Scan for the cell matching the given text and deliver its (X, Y) coordinate at center. 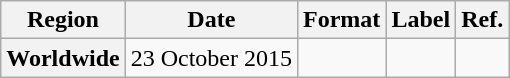
23 October 2015 (211, 58)
Worldwide (63, 58)
Format (342, 20)
Date (211, 20)
Ref. (482, 20)
Label (421, 20)
Region (63, 20)
